Return the (x, y) coordinate for the center point of the cell that contains the specified text.  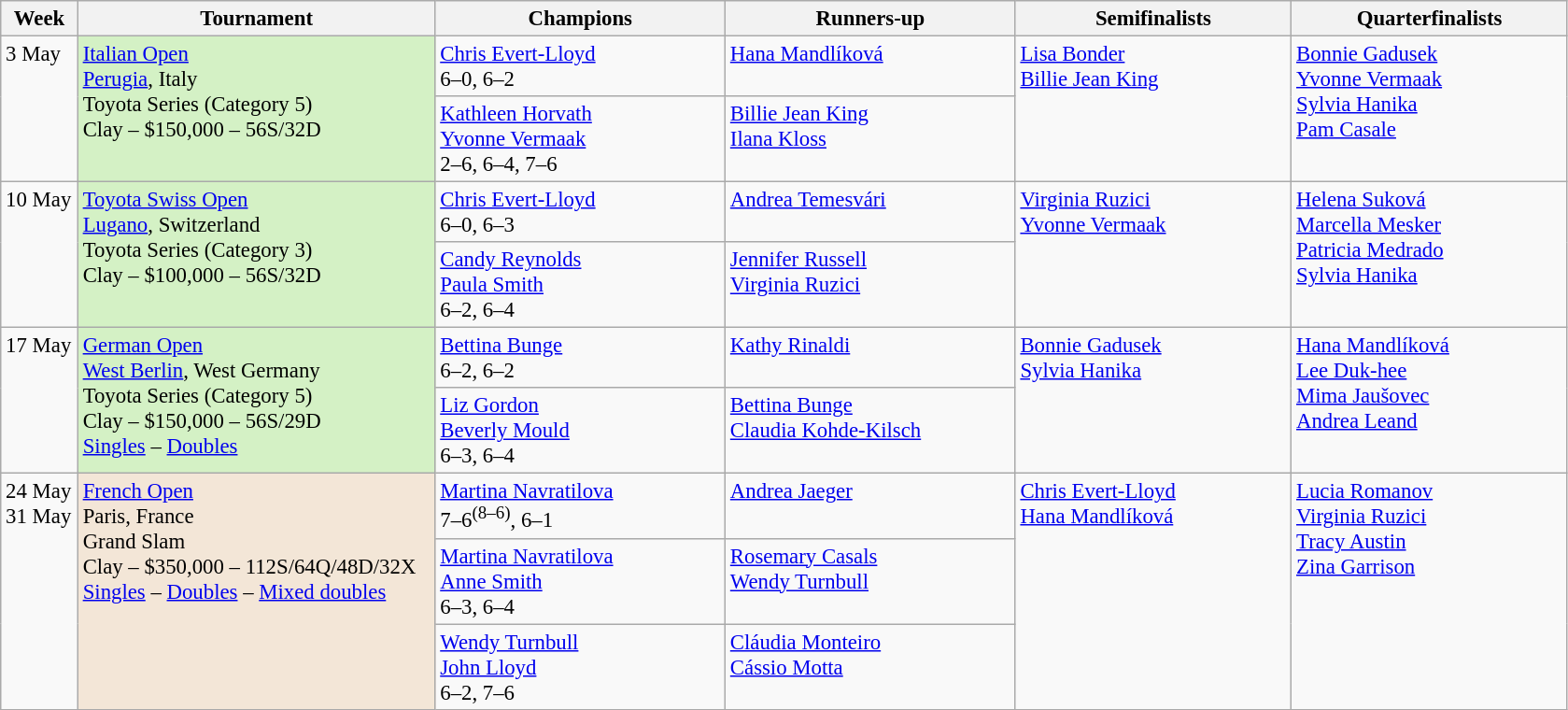
Bonnie Gadusek Yvonne Vermaak Sylvia Hanika Pam Casale (1430, 109)
German Open West Berlin, West GermanyToyota Series (Category 5)Clay – $150,000 – 56S/29D Singles – Doubles (256, 401)
Kathy Rinaldi (870, 359)
Chris Evert-Lloyd Hana Mandlíková (1153, 591)
Quarterfinalists (1430, 19)
Liz Gordon Beverly Mould 6–3, 6–4 (581, 432)
Andrea Jaeger (870, 506)
Virginia Ruzici Yvonne Vermaak (1153, 255)
Billie Jean King Ilana Kloss (870, 139)
Champions (581, 19)
Week (39, 19)
Italian Open Perugia, ItalyToyota Series (Category 5)Clay – $150,000 – 56S/32D (256, 109)
Wendy Turnbull John Lloyd 6–2, 7–6 (581, 667)
Semifinalists (1153, 19)
Hana Mandlíková (870, 67)
Chris Evert-Lloyd6–0, 6–3 (581, 213)
Candy Reynolds Paula Smith 6–2, 6–4 (581, 285)
Kathleen Horvath Yvonne Vermaak 2–6, 6–4, 7–6 (581, 139)
Bonnie Gadusek Sylvia Hanika (1153, 401)
Martina Navratilova 7–6(8–6), 6–1 (581, 506)
Bettina Bunge Claudia Kohde-Kilsch (870, 432)
Bettina Bunge6–2, 6–2 (581, 359)
Chris Evert-Lloyd6–0, 6–2 (581, 67)
Martina Navratilova Anne Smith 6–3, 6–4 (581, 581)
Helena Suková Marcella Mesker Patricia Medrado Sylvia Hanika (1430, 255)
Lisa Bonder Billie Jean King (1153, 109)
3 May (39, 109)
Runners-up (870, 19)
Lucia Romanov Virginia Ruzici Tracy Austin Zina Garrison (1430, 591)
French Open Paris, FranceGrand Slam Clay – $350,000 – 112S/64Q/48D/32X Singles – Doubles – Mixed doubles (256, 591)
10 May (39, 255)
Rosemary Casals Wendy Turnbull (870, 581)
Hana Mandlíková Lee Duk-hee Mima Jaušovec Andrea Leand (1430, 401)
24 May31 May (39, 591)
Jennifer Russell Virginia Ruzici (870, 285)
Tournament (256, 19)
Cláudia Monteiro Cássio Motta (870, 667)
17 May (39, 401)
Andrea Temesvári (870, 213)
Toyota Swiss Open Lugano, SwitzerlandToyota Series (Category 3)Clay – $100,000 – 56S/32D (256, 255)
